Identify which cell holds the provided text, then report its (x, y) central coordinate. 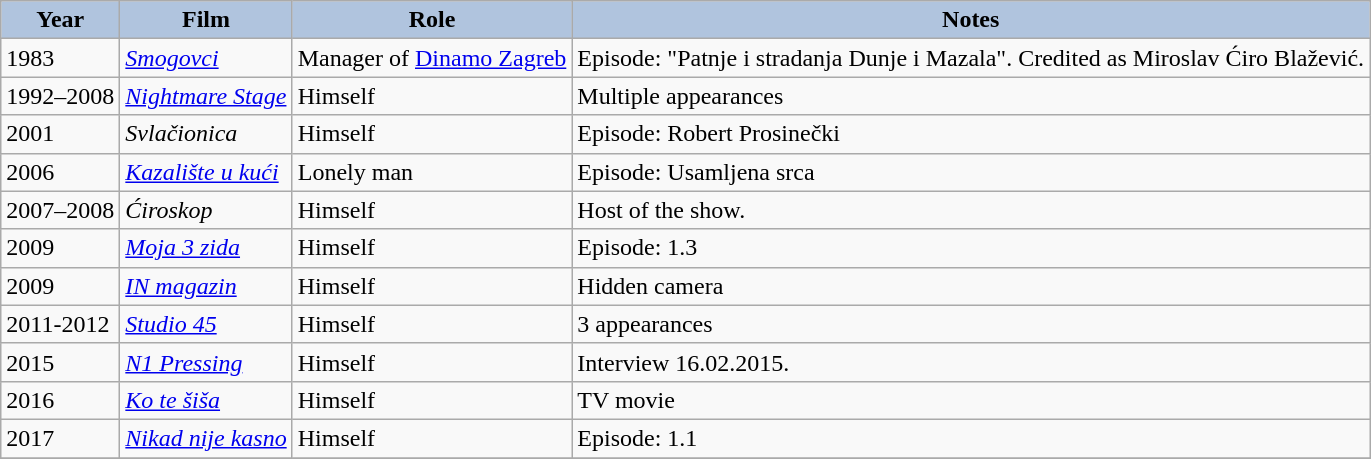
2017 (60, 438)
2007–2008 (60, 210)
TV movie (971, 400)
Ćiroskop (206, 210)
Hidden camera (971, 286)
Multiple appearances (971, 96)
N1 Pressing (206, 362)
2016 (60, 400)
Moja 3 zida (206, 248)
Film (206, 20)
Episode: Robert Prosinečki (971, 134)
Episode: Usamljena srca (971, 172)
1983 (60, 58)
Interview 16.02.2015. (971, 362)
Year (60, 20)
Nightmare Stage (206, 96)
Role (432, 20)
2015 (60, 362)
Studio 45 (206, 324)
Notes (971, 20)
IN magazin (206, 286)
Svlačionica (206, 134)
Kazalište u kući (206, 172)
Nikad nije kasno (206, 438)
1992–2008 (60, 96)
Smogovci (206, 58)
2001 (60, 134)
2006 (60, 172)
Episode: 1.1 (971, 438)
Lonely man (432, 172)
Manager of Dinamo Zagreb (432, 58)
Ko te šiša (206, 400)
3 appearances (971, 324)
Host of the show. (971, 210)
2011-2012 (60, 324)
Episode: 1.3 (971, 248)
Episode: "Patnje i stradanja Dunje i Mazala". Credited as Miroslav Ćiro Blažević. (971, 58)
